Search for the cell housing the specified text and yield its (X, Y) center coordinate. 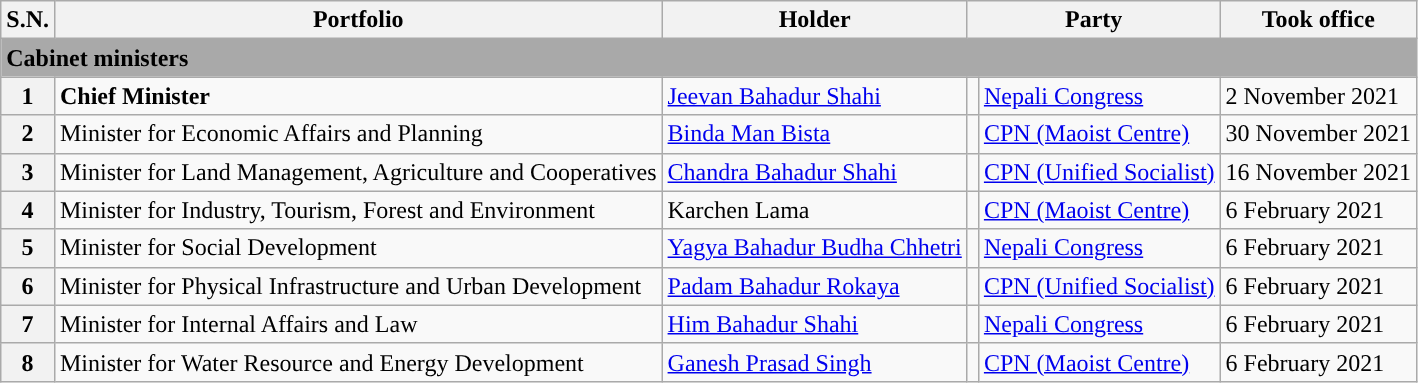
6 (28, 286)
16 November 2021 (1318, 172)
4 (28, 210)
Minister for Land Management, Agriculture and Cooperatives (358, 172)
1 (28, 96)
Portfolio (358, 20)
Minister for Social Development (358, 248)
Jeevan Bahadur Shahi (814, 96)
Chandra Bahadur Shahi (814, 172)
Minister for Economic Affairs and Planning (358, 134)
Padam Bahadur Rokaya (814, 286)
Party (1094, 20)
Cabinet ministers (709, 58)
S.N. (28, 20)
3 (28, 172)
2 (28, 134)
Karchen Lama (814, 210)
8 (28, 362)
Binda Man Bista (814, 134)
Minister for Water Resource and Energy Development (358, 362)
Chief Minister (358, 96)
2 November 2021 (1318, 96)
Him Bahadur Shahi (814, 324)
Yagya Bahadur Budha Chhetri (814, 248)
30 November 2021 (1318, 134)
Ganesh Prasad Singh (814, 362)
Minister for Industry, Tourism, Forest and Environment (358, 210)
Minister for Physical Infrastructure and Urban Development (358, 286)
Minister for Internal Affairs and Law (358, 324)
Holder (814, 20)
7 (28, 324)
Took office (1318, 20)
5 (28, 248)
